Identify which cell holds the provided text, then report its (X, Y) central coordinate. 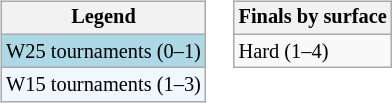
W25 tournaments (0–1) (103, 51)
Hard (1–4) (313, 51)
W15 tournaments (1–3) (103, 85)
Legend (103, 18)
Finals by surface (313, 18)
